Determine the [X, Y] coordinate at the center of the cell enclosing the given text.  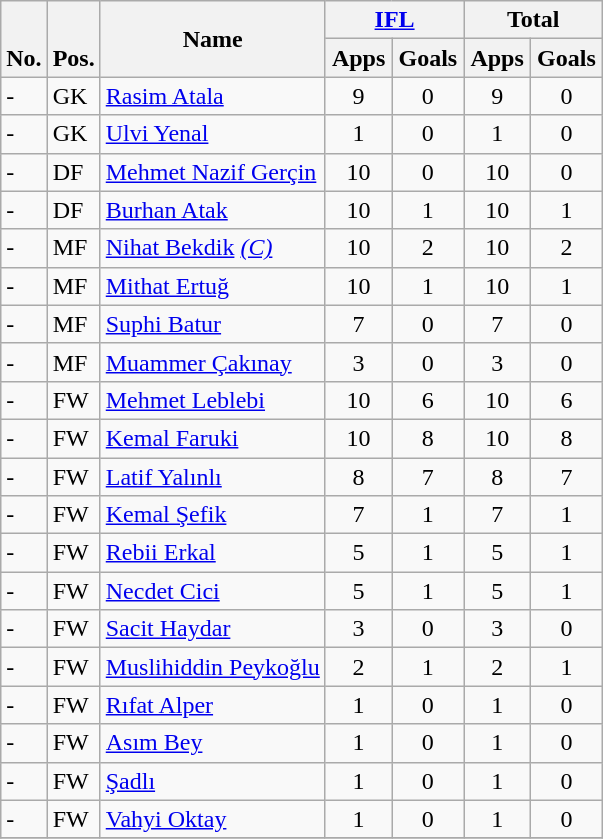
Nihat Bekdik (C) [212, 248]
IFL [394, 20]
Pos. [74, 39]
Muslihiddin Peykoğlu [212, 667]
Mehmet Nazif Gerçin [212, 172]
Şadlı [212, 781]
Rebii Erkal [212, 553]
Vahyi Oktay [212, 819]
Total [534, 20]
Burhan Atak [212, 210]
No. [24, 39]
Ulvi Yenal [212, 134]
Suphi Batur [212, 324]
Name [212, 39]
Kemal Faruki [212, 438]
Rıfat Alper [212, 705]
Sacit Haydar [212, 629]
Asım Bey [212, 743]
Necdet Cici [212, 591]
Mithat Ertuğ [212, 286]
Mehmet Leblebi [212, 400]
Muammer Çakınay [212, 362]
Latif Yalınlı [212, 477]
Rasim Atala [212, 96]
Kemal Şefik [212, 515]
